Return [X, Y] of the center of cell containing provided text 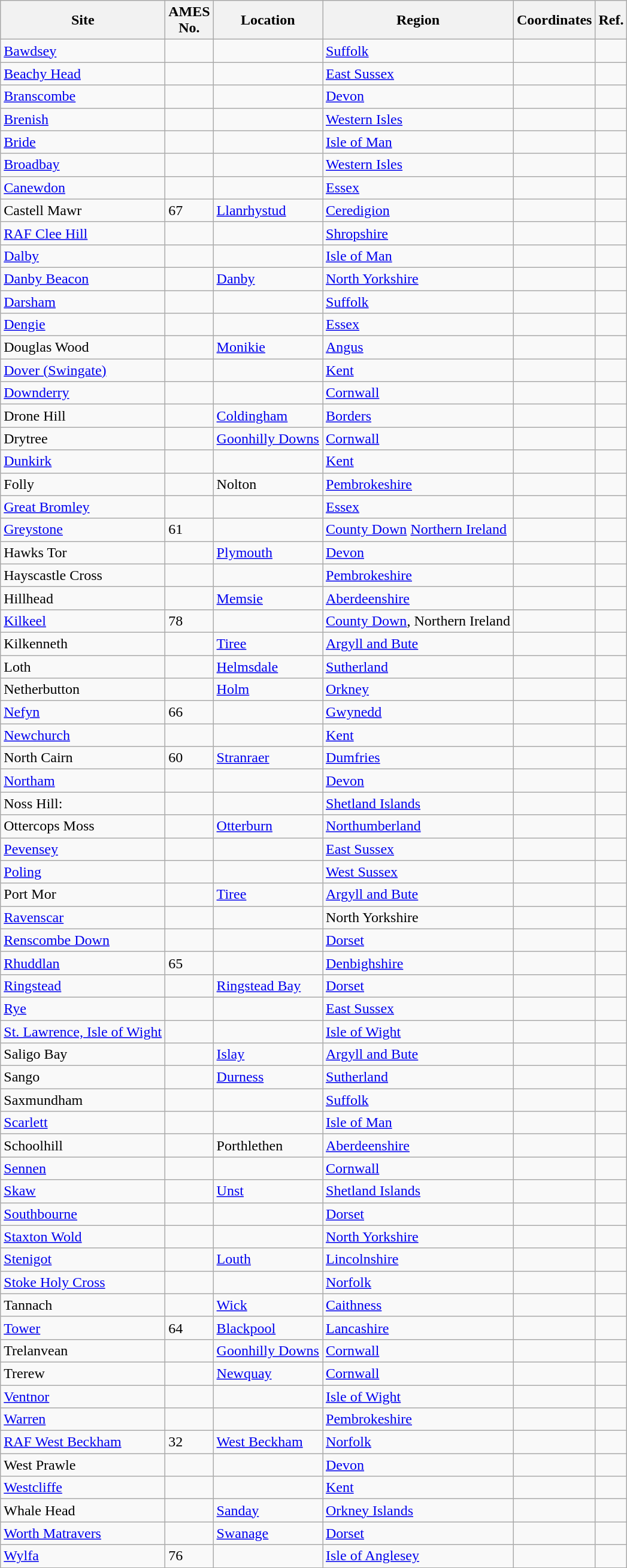
Broadbay [83, 165]
Coldingham [268, 416]
Saxmundham [83, 1100]
Renscombe Down [83, 940]
Danby Beacon [83, 279]
Lincolnshire [418, 1259]
AMESNo. [189, 20]
Poling [83, 872]
Islay [268, 1055]
Dalby [83, 256]
Saligo Bay [83, 1055]
Durness [268, 1077]
Ceredigion [418, 210]
Sanday [268, 1510]
Blackpool [268, 1328]
Borders [418, 416]
Branscombe [83, 96]
St. Lawrence, Isle of Wight [83, 1031]
Noss Hill: [83, 803]
Hawks Tor [83, 552]
Whale Head [83, 1510]
Orkney [418, 690]
Monikie [268, 348]
Drone Hill [83, 416]
Loth [83, 667]
Llanrhystud [268, 210]
Ravenscar [83, 917]
Darsham [83, 301]
Northumberland [418, 826]
Staxton Wold [83, 1237]
Newchurch [83, 735]
Caithness [418, 1305]
Rhuddlan [83, 963]
Warren [83, 1419]
Bride [83, 142]
Plymouth [268, 552]
Angus [418, 348]
West Prawle [83, 1465]
Scarlett [83, 1123]
County Down Northern Ireland [418, 530]
Nolton [268, 484]
Great Bromley [83, 507]
Dunkirk [83, 461]
Isle of Anglesey [418, 1556]
Kilkeel [83, 621]
Ringstead Bay [268, 986]
Southbourne [83, 1214]
Lancashire [418, 1328]
60 [189, 758]
Downderry [83, 393]
Netherbutton [83, 690]
Sango [83, 1077]
Porthlethen [268, 1146]
76 [189, 1556]
Denbighshire [418, 963]
Unst [268, 1191]
Sennen [83, 1168]
Stenigot [83, 1259]
Site [83, 20]
Wick [268, 1305]
Beachy Head [83, 74]
Coordinates [555, 20]
Swanage [268, 1533]
Helmsdale [268, 667]
Rye [83, 1008]
Trerew [83, 1373]
Canewdon [83, 188]
32 [189, 1442]
65 [189, 963]
Castell Mawr [83, 210]
West Beckham [268, 1442]
78 [189, 621]
Kilkenneth [83, 643]
Worth Matravers [83, 1533]
Ringstead [83, 986]
County Down, Northern Ireland [418, 621]
Dover (Swingate) [83, 370]
Hillhead [83, 598]
Bawdsey [83, 51]
Hayscastle Cross [83, 575]
North Cairn [83, 758]
Gwynedd [418, 712]
Shropshire [418, 233]
61 [189, 530]
Greystone [83, 530]
Brenish [83, 119]
Region [418, 20]
64 [189, 1328]
Tannach [83, 1305]
66 [189, 712]
RAF Clee Hill [83, 233]
Stranraer [268, 758]
67 [189, 210]
Drytree [83, 439]
Port Mor [83, 895]
Ventnor [83, 1397]
Pevensey [83, 849]
Nefyn [83, 712]
Location [268, 20]
Northam [83, 781]
Westcliffe [83, 1488]
Stoke Holy Cross [83, 1282]
Danby [268, 279]
Newquay [268, 1373]
Tower [83, 1328]
Otterburn [268, 826]
Ottercops Moss [83, 826]
Dumfries [418, 758]
Douglas Wood [83, 348]
Folly [83, 484]
Holm [268, 690]
Wylfa [83, 1556]
Orkney Islands [418, 1510]
Memsie [268, 598]
Louth [268, 1259]
Trelanvean [83, 1351]
West Sussex [418, 872]
Skaw [83, 1191]
RAF West Beckham [83, 1442]
Ref. [611, 20]
Schoolhill [83, 1146]
Dengie [83, 325]
